Capture the cell that displays the provided text and extract its [X, Y] central coordinate. 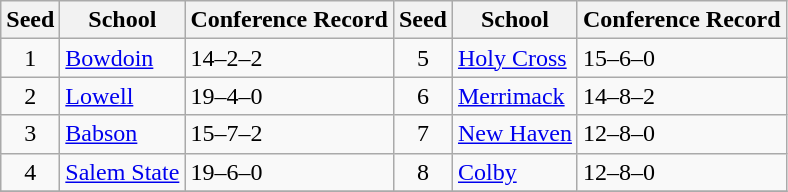
1 [30, 58]
Bowdoin [122, 58]
6 [422, 96]
19–6–0 [290, 172]
Holy Cross [514, 58]
19–4–0 [290, 96]
New Haven [514, 134]
Lowell [122, 96]
4 [30, 172]
2 [30, 96]
Salem State [122, 172]
Colby [514, 172]
7 [422, 134]
8 [422, 172]
15–6–0 [682, 58]
14–2–2 [290, 58]
3 [30, 134]
14–8–2 [682, 96]
15–7–2 [290, 134]
Babson [122, 134]
5 [422, 58]
Merrimack [514, 96]
